Search for the cell housing the specified text and yield its (X, Y) center coordinate. 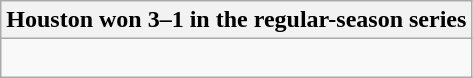
Houston won 3–1 in the regular-season series (236, 20)
